Return the (X, Y) coordinate for the center point of the cell that contains the specified text.  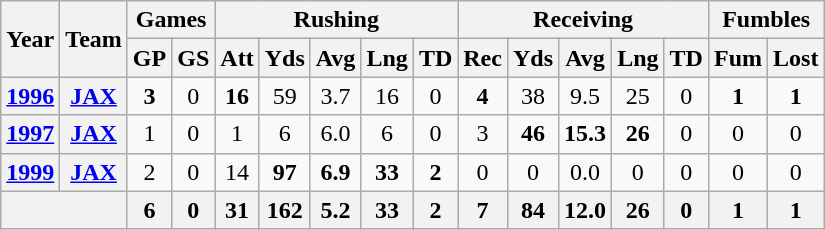
9.5 (586, 96)
Games (170, 20)
0.0 (586, 172)
31 (237, 210)
GS (194, 58)
97 (284, 172)
GP (149, 58)
1999 (30, 172)
Rec (483, 58)
25 (638, 96)
14 (237, 172)
1997 (30, 134)
Team (94, 39)
Att (237, 58)
84 (532, 210)
Receiving (584, 20)
Fum (738, 58)
4 (483, 96)
7 (483, 210)
6.9 (336, 172)
59 (284, 96)
46 (532, 134)
Fumbles (766, 20)
162 (284, 210)
38 (532, 96)
12.0 (586, 210)
5.2 (336, 210)
Year (30, 39)
1996 (30, 96)
3.7 (336, 96)
15.3 (586, 134)
Lost (796, 58)
6.0 (336, 134)
Rushing (336, 20)
